Find where the given text appears and provide that cell's center as [x, y] coordinate. 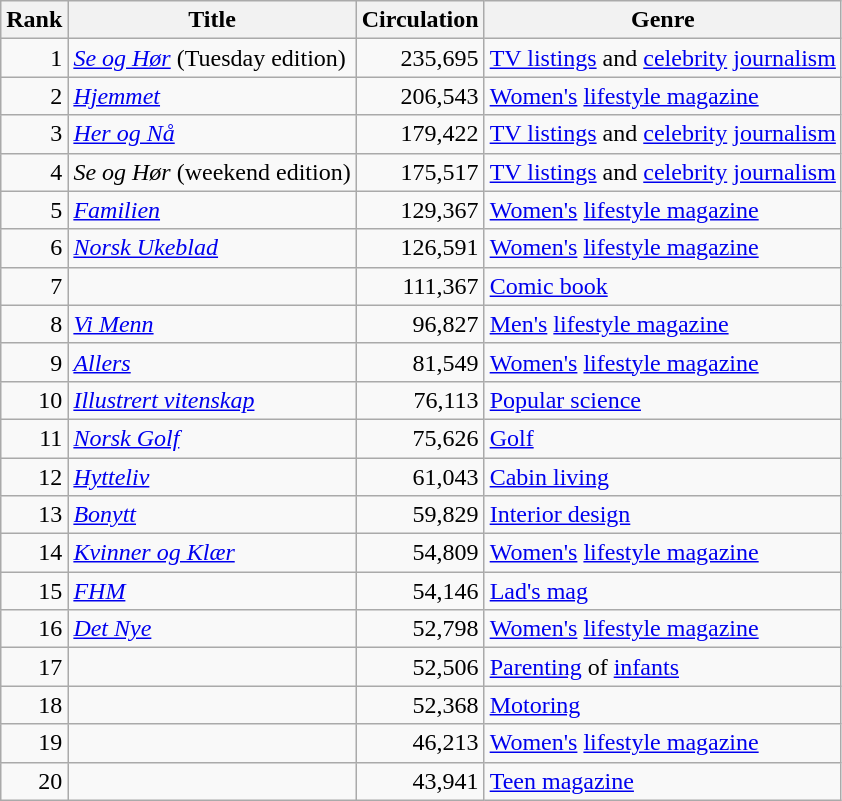
Det Nye [212, 629]
52,506 [420, 667]
3 [34, 134]
Cabin living [662, 477]
175,517 [420, 172]
Comic book [662, 286]
235,695 [420, 58]
Hjemmet [212, 96]
179,422 [420, 134]
Vi Menn [212, 324]
76,113 [420, 400]
14 [34, 553]
Norsk Ukeblad [212, 248]
Hytteliv [212, 477]
61,043 [420, 477]
Genre [662, 20]
8 [34, 324]
Men's lifestyle magazine [662, 324]
Circulation [420, 20]
7 [34, 286]
Familien [212, 210]
Her og Nå [212, 134]
20 [34, 781]
Bonytt [212, 515]
15 [34, 591]
19 [34, 743]
Popular science [662, 400]
6 [34, 248]
Lad's mag [662, 591]
46,213 [420, 743]
2 [34, 96]
16 [34, 629]
11 [34, 438]
1 [34, 58]
54,809 [420, 553]
52,798 [420, 629]
129,367 [420, 210]
12 [34, 477]
Norsk Golf [212, 438]
Rank [34, 20]
Kvinner og Klær [212, 553]
75,626 [420, 438]
126,591 [420, 248]
4 [34, 172]
Motoring [662, 705]
Se og Hør (Tuesday edition) [212, 58]
17 [34, 667]
Illustrert vitenskap [212, 400]
Se og Hør (weekend edition) [212, 172]
81,549 [420, 362]
206,543 [420, 96]
52,368 [420, 705]
Parenting of infants [662, 667]
FHM [212, 591]
96,827 [420, 324]
Golf [662, 438]
43,941 [420, 781]
10 [34, 400]
18 [34, 705]
13 [34, 515]
Allers [212, 362]
59,829 [420, 515]
9 [34, 362]
54,146 [420, 591]
5 [34, 210]
111,367 [420, 286]
Title [212, 20]
Teen magazine [662, 781]
Interior design [662, 515]
